Capture the cell that displays the provided text and extract its [x, y] central coordinate. 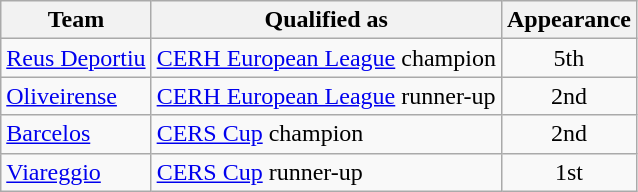
1st [568, 172]
Barcelos [76, 134]
CERH European League runner-up [326, 96]
Team [76, 20]
Qualified as [326, 20]
5th [568, 58]
Reus Deportiu [76, 58]
Viareggio [76, 172]
CERS Cup champion [326, 134]
CERS Cup runner-up [326, 172]
CERH European League champion [326, 58]
Oliveirense [76, 96]
Appearance [568, 20]
